Output the [X, Y] coordinate of the center of the cell containing the given text.  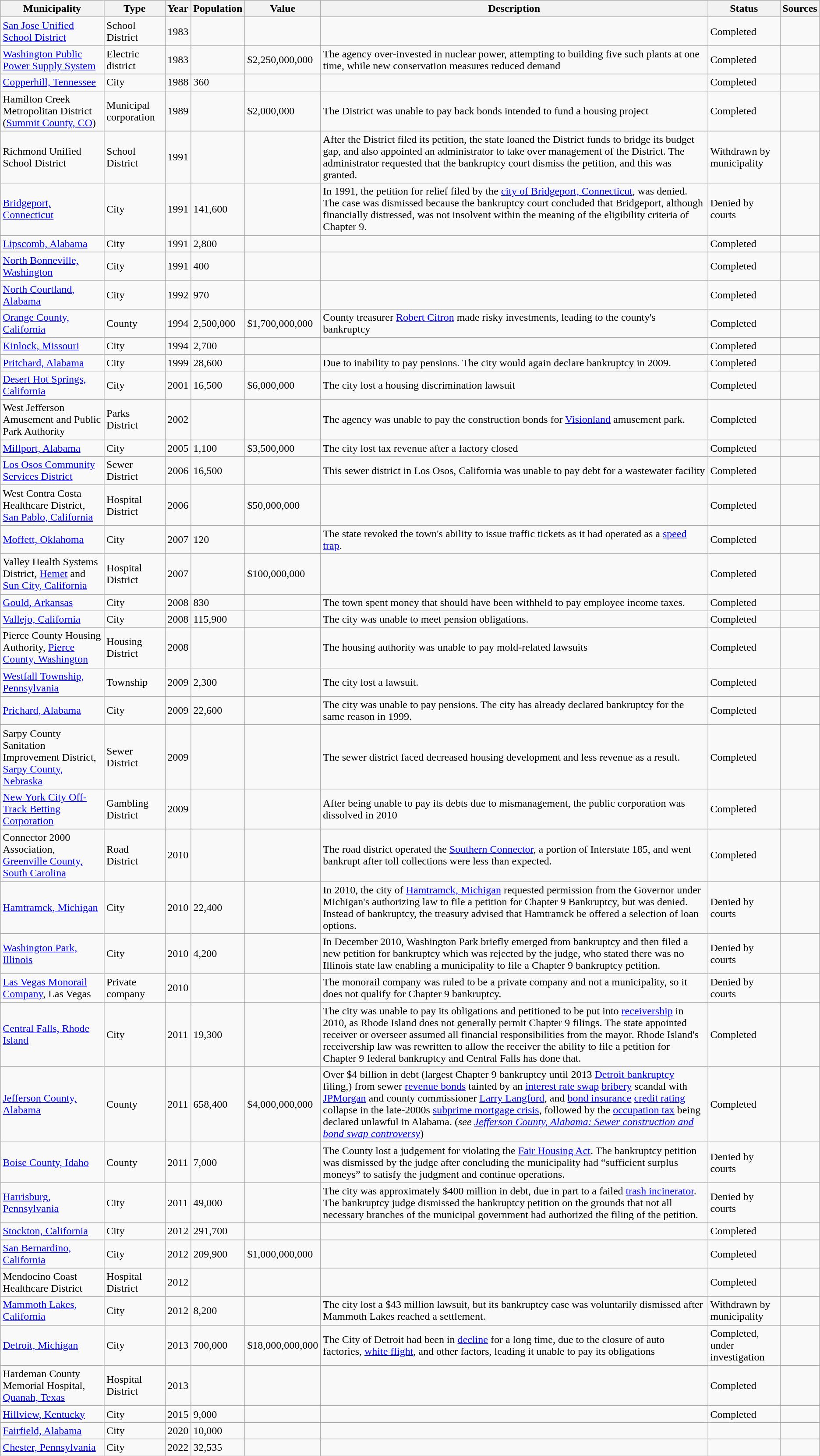
115,900 [218, 619]
Fairfield, Alabama [53, 1431]
Mendocino Coast Healthcare District [53, 1282]
The city lost a lawsuit. [514, 682]
2,800 [218, 244]
Copperhill, Tennessee [53, 82]
Electric district [135, 60]
1988 [178, 82]
The road district operated the Southern Connector, a portion of Interstate 185, and went bankrupt after toll collections were less than expected. [514, 855]
Municipality [53, 9]
Sarpy County Sanitation Improvement District, Sarpy County, Nebraska [53, 757]
Value [283, 9]
Hamtramck, Michigan [53, 908]
4,200 [218, 954]
This sewer district in Los Osos, California was unable to pay debt for a wastewater facility [514, 471]
The city was unable to pay pensions. The city has already declared bankruptcy for the same reason in 1999. [514, 711]
$1,700,000,000 [283, 323]
Hardeman County Memorial Hospital, Quanah, Texas [53, 1385]
$50,000,000 [283, 505]
Sources [800, 9]
28,600 [218, 362]
The city lost a housing discrimination lawsuit [514, 386]
209,900 [218, 1254]
$4,000,000,000 [283, 1104]
Gould, Arkansas [53, 602]
Detroit, Michigan [53, 1345]
Parks District [135, 420]
1,100 [218, 448]
The monorail company was ruled to be a private company and not a municipality, so it does not qualify for Chapter 9 bankruptcy. [514, 988]
Boise County, Idaho [53, 1162]
Private company [135, 988]
700,000 [218, 1345]
$100,000,000 [283, 574]
2,300 [218, 682]
22,600 [218, 711]
1989 [178, 111]
Millport, Alabama [53, 448]
West Contra Costa Healthcare District, San Pablo, California [53, 505]
360 [218, 82]
19,300 [218, 1034]
$3,500,000 [283, 448]
Central Falls, Rhode Island [53, 1034]
The state revoked the town's ability to issue traffic tickets as it had operated as a speed trap. [514, 540]
22,400 [218, 908]
10,000 [218, 1431]
Hamilton Creek Metropolitan District (Summit County, CO) [53, 111]
Bridgeport, Connecticut [53, 209]
The city lost tax revenue after a factory closed [514, 448]
Road District [135, 855]
After being unable to pay its debts due to mismanagement, the public corporation was dissolved in 2010 [514, 809]
$1,000,000,000 [283, 1254]
The city was unable to meet pension obligations. [514, 619]
970 [218, 294]
2,500,000 [218, 323]
Completed, under investigation [744, 1345]
Housing District [135, 648]
Connector 2000 Association, Greenville County, South Carolina [53, 855]
Pierce County Housing Authority, Pierce County, Washington [53, 648]
2,700 [218, 346]
Population [218, 9]
The agency over-invested in nuclear power, attempting to building five such plants at one time, while new conservation measures reduced demand [514, 60]
Description [514, 9]
West Jefferson Amusement and Public Park Authority [53, 420]
9,000 [218, 1414]
San Bernardino, California [53, 1254]
Prichard, Alabama [53, 711]
$2,000,000 [283, 111]
Washington Park, Illinois [53, 954]
2001 [178, 386]
830 [218, 602]
Due to inability to pay pensions. The city would again declare bankruptcy in 2009. [514, 362]
Stockton, California [53, 1231]
Los Osos Community Services District [53, 471]
Desert Hot Springs, California [53, 386]
Township [135, 682]
The District was unable to pay back bonds intended to fund a housing project [514, 111]
Chester, Pennsylvania [53, 1447]
Las Vegas Monorail Company, Las Vegas [53, 988]
2005 [178, 448]
49,000 [218, 1203]
North Bonneville, Washington [53, 266]
The housing authority was unable to pay mold-related lawsuits [514, 648]
New York City Off-Track Betting Corporation [53, 809]
2015 [178, 1414]
1999 [178, 362]
7,000 [218, 1162]
North Courtland, Alabama [53, 294]
Hillview, Kentucky [53, 1414]
400 [218, 266]
$2,250,000,000 [283, 60]
The agency was unable to pay the construction bonds for Visionland amusement park. [514, 420]
Lipscomb, Alabama [53, 244]
Richmond Unified School District [53, 157]
$6,000,000 [283, 386]
2022 [178, 1447]
Year [178, 9]
The town spent money that should have been withheld to pay employee income taxes. [514, 602]
Washington Public Power Supply System [53, 60]
2020 [178, 1431]
County treasurer Robert Citron made risky investments, leading to the county's bankruptcy [514, 323]
Municipal corporation [135, 111]
291,700 [218, 1231]
Pritchard, Alabama [53, 362]
120 [218, 540]
2002 [178, 420]
Type [135, 9]
Harrisburg, Pennsylvania [53, 1203]
Status [744, 9]
141,600 [218, 209]
1992 [178, 294]
Mammoth Lakes, California [53, 1311]
Kinlock, Missouri [53, 346]
Vallejo, California [53, 619]
The city lost a $43 million lawsuit, but its bankruptcy case was voluntarily dismissed after Mammoth Lakes reached a settlement. [514, 1311]
Moffett, Oklahoma [53, 540]
Westfall Township, Pennsylvania [53, 682]
8,200 [218, 1311]
San Jose Unified School District [53, 32]
Orange County, California [53, 323]
32,535 [218, 1447]
Valley Health Systems District, Hemet and Sun City, California [53, 574]
$18,000,000,000 [283, 1345]
The sewer district faced decreased housing development and less revenue as a result. [514, 757]
Gambling District [135, 809]
658,400 [218, 1104]
Jefferson County, Alabama [53, 1104]
